Find where the given text appears and provide that cell's center as (X, Y) coordinate. 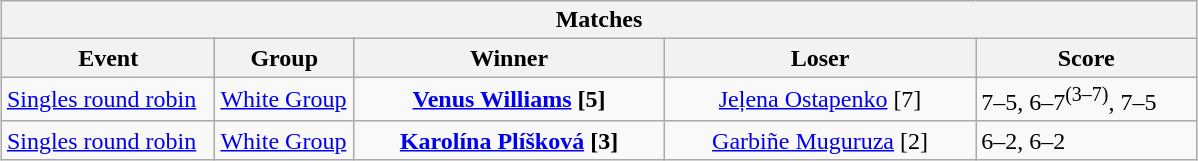
6–2, 6–2 (1086, 140)
Venus Williams [5] (508, 100)
Matches (598, 20)
Karolína Plíšková [3] (508, 140)
Event (108, 58)
Jeļena Ostapenko [7] (820, 100)
Winner (508, 58)
7–5, 6–7(3–7), 7–5 (1086, 100)
Group (284, 58)
Score (1086, 58)
Garbiñe Muguruza [2] (820, 140)
Loser (820, 58)
